Return the [X, Y] coordinate for the center point of the cell that contains the specified text.  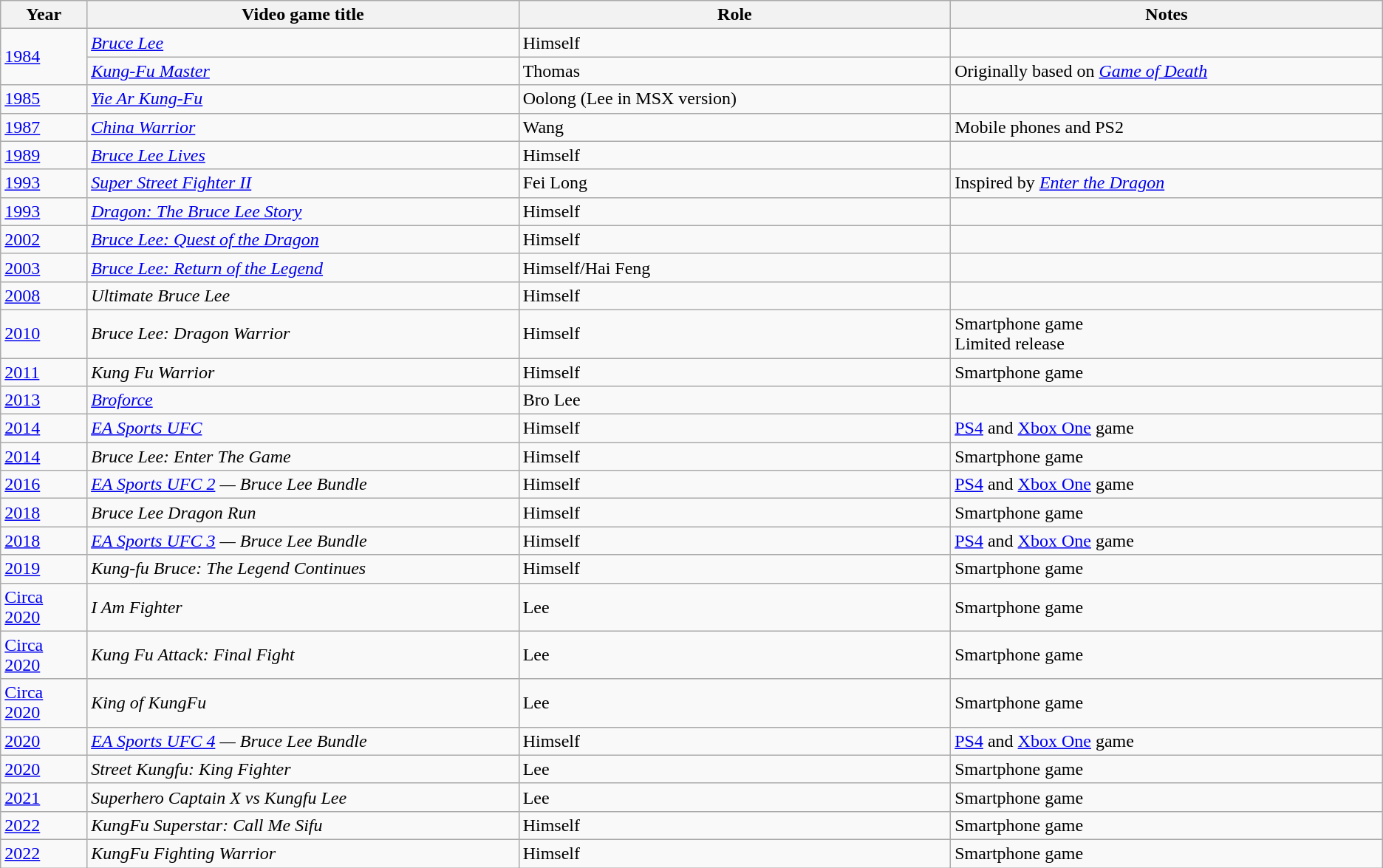
Fei Long [734, 183]
Kung-Fu Master [303, 71]
Kung Fu Warrior [303, 372]
Bruce Lee Dragon Run [303, 513]
Bruce Lee: Dragon Warrior [303, 334]
Bruce Lee Lives [303, 155]
Kung Fu Attack: Final Fight [303, 655]
Inspired by Enter the Dragon [1167, 183]
Himself/Hai Feng [734, 267]
Year [44, 15]
Broforce [303, 400]
Bro Lee [734, 400]
Wang [734, 127]
Superhero Captain X vs Kungfu Lee [303, 797]
Mobile phones and PS2 [1167, 127]
Notes [1167, 15]
Kung-fu Bruce: The Legend Continues [303, 569]
Yie Ar Kung-Fu [303, 99]
KungFu Fighting Warrior [303, 853]
1984 [44, 57]
EA Sports UFC [303, 428]
1985 [44, 99]
Ultimate Bruce Lee [303, 295]
Bruce Lee [303, 43]
Originally based on Game of Death [1167, 71]
I Am Fighter [303, 607]
China Warrior [303, 127]
Oolong (Lee in MSX version) [734, 99]
Thomas [734, 71]
Bruce Lee: Return of the Legend [303, 267]
2003 [44, 267]
1989 [44, 155]
Bruce Lee: Quest of the Dragon [303, 239]
2010 [44, 334]
Smartphone gameLimited release [1167, 334]
1987 [44, 127]
2016 [44, 485]
2002 [44, 239]
Super Street Fighter II [303, 183]
Role [734, 15]
EA Sports UFC 4 — Bruce Lee Bundle [303, 741]
2011 [44, 372]
EA Sports UFC 2 — Bruce Lee Bundle [303, 485]
Dragon: The Bruce Lee Story [303, 211]
2008 [44, 295]
Bruce Lee: Enter The Game [303, 457]
2021 [44, 797]
KungFu Superstar: Call Me Sifu [303, 825]
EA Sports UFC 3 — Bruce Lee Bundle [303, 541]
King of KungFu [303, 703]
Street Kungfu: King Fighter [303, 769]
2019 [44, 569]
Video game title [303, 15]
2013 [44, 400]
